Identify which cell holds the provided text, then report its (X, Y) central coordinate. 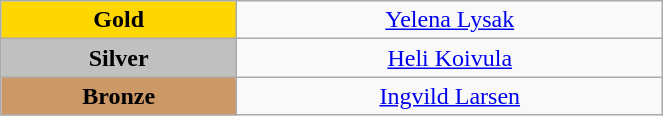
Bronze (119, 96)
Yelena Lysak (450, 20)
Ingvild Larsen (450, 96)
Heli Koivula (450, 58)
Gold (119, 20)
Silver (119, 58)
